Find where the given text appears and provide that cell's center as [X, Y] coordinate. 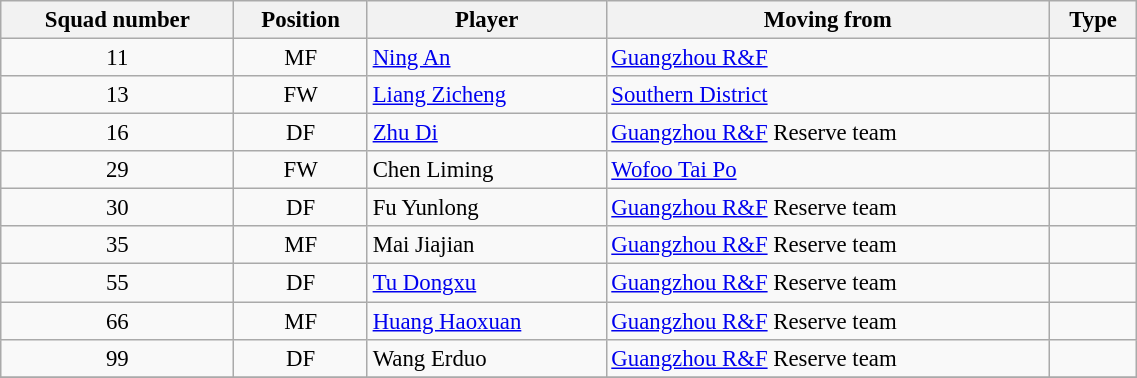
Wang Erduo [486, 358]
Player [486, 20]
Ning An [486, 58]
Position [300, 20]
66 [118, 321]
Huang Haoxuan [486, 321]
Fu Yunlong [486, 208]
30 [118, 208]
Squad number [118, 20]
Type [1092, 20]
35 [118, 245]
99 [118, 358]
Liang Zicheng [486, 95]
13 [118, 95]
Chen Liming [486, 170]
Moving from [828, 20]
16 [118, 133]
11 [118, 58]
Wofoo Tai Po [828, 170]
Guangzhou R&F [828, 58]
29 [118, 170]
Tu Dongxu [486, 283]
Zhu Di [486, 133]
Mai Jiajian [486, 245]
55 [118, 283]
Southern District [828, 95]
